Scan for the cell matching the given text and deliver its (x, y) coordinate at center. 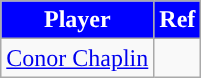
Ref (178, 20)
Conor Chaplin (78, 58)
Player (78, 20)
